Locate the cell with the specified text and output its [X, Y] center coordinate. 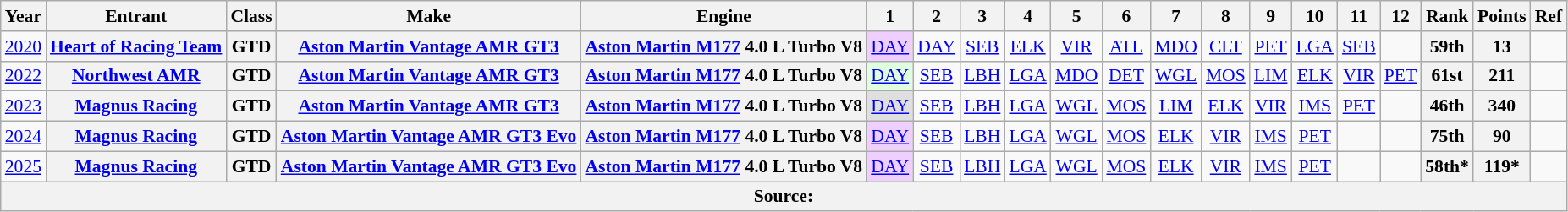
ATL [1125, 46]
46th [1447, 106]
3 [982, 16]
CLT [1225, 46]
DET [1125, 76]
2 [936, 16]
119* [1502, 166]
13 [1502, 46]
Entrant [135, 16]
Ref [1549, 16]
1 [890, 16]
9 [1271, 16]
11 [1359, 16]
6 [1125, 16]
58th* [1447, 166]
Source: [784, 197]
2025 [24, 166]
2022 [24, 76]
2020 [24, 46]
61st [1447, 76]
Points [1502, 16]
2023 [24, 106]
7 [1176, 16]
2024 [24, 137]
8 [1225, 16]
90 [1502, 137]
Year [24, 16]
75th [1447, 137]
4 [1027, 16]
Heart of Racing Team [135, 46]
340 [1502, 106]
5 [1076, 16]
10 [1314, 16]
211 [1502, 76]
Northwest AMR [135, 76]
Class [250, 16]
12 [1401, 16]
Rank [1447, 16]
Make [429, 16]
Engine [723, 16]
59th [1447, 46]
